Locate the cell with the specified text and output its [X, Y] center coordinate. 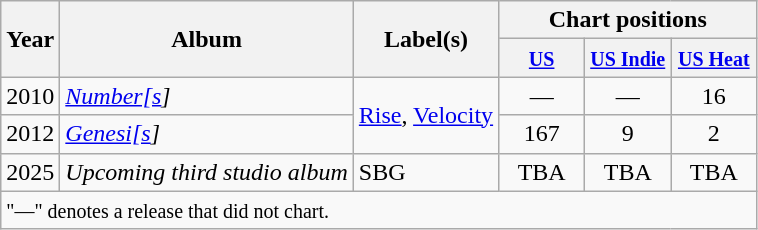
2 [714, 134]
2025 [30, 172]
Rise, Velocity [426, 115]
167 [542, 134]
US [542, 58]
2010 [30, 96]
US Heat [714, 58]
2012 [30, 134]
Upcoming third studio album [207, 172]
Chart positions [628, 20]
Genesi[s] [207, 134]
Number[s] [207, 96]
Label(s) [426, 39]
9 [628, 134]
"—" denotes a release that did not chart. [379, 210]
SBG [426, 172]
Year [30, 39]
US Indie [628, 58]
Album [207, 39]
16 [714, 96]
